Capture the cell that displays the provided text and extract its [x, y] central coordinate. 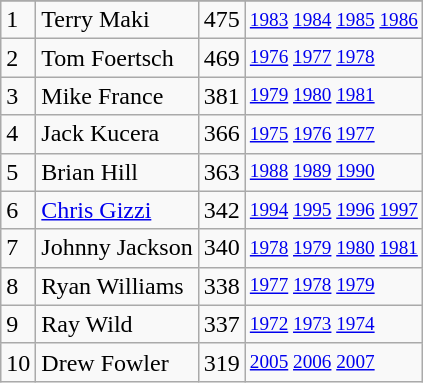
1979 1980 1981 [334, 96]
Mike France [117, 96]
1978 1979 1980 1981 [334, 248]
1994 1995 1996 1997 [334, 210]
7 [18, 248]
4 [18, 134]
1988 1989 1990 [334, 172]
5 [18, 172]
Brian Hill [117, 172]
469 [222, 58]
1975 1976 1977 [334, 134]
Terry Maki [117, 20]
1977 1978 1979 [334, 286]
319 [222, 362]
337 [222, 324]
8 [18, 286]
Jack Kucera [117, 134]
3 [18, 96]
2 [18, 58]
Ray Wild [117, 324]
6 [18, 210]
342 [222, 210]
1972 1973 1974 [334, 324]
2005 2006 2007 [334, 362]
Tom Foertsch [117, 58]
1 [18, 20]
Drew Fowler [117, 362]
Ryan Williams [117, 286]
381 [222, 96]
475 [222, 20]
340 [222, 248]
1976 1977 1978 [334, 58]
9 [18, 324]
Chris Gizzi [117, 210]
363 [222, 172]
338 [222, 286]
10 [18, 362]
1983 1984 1985 1986 [334, 20]
366 [222, 134]
Johnny Jackson [117, 248]
